Search for the cell housing the specified text and yield its (X, Y) center coordinate. 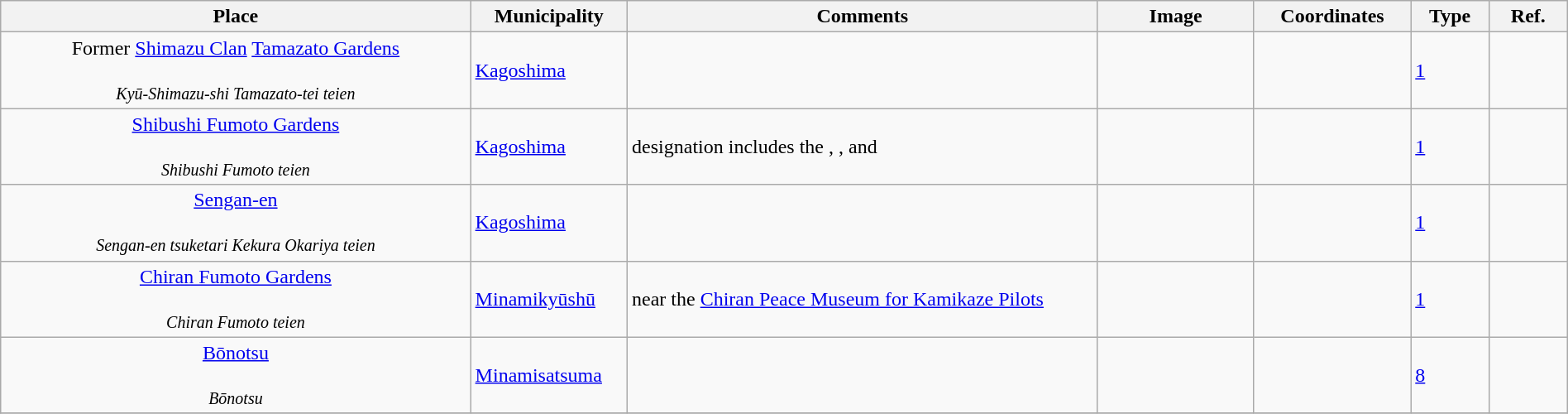
Sengan-enSengan-en tsuketari Kekura Okariya teien (236, 223)
Former Shimazu Clan Tamazato GardensKyū-Shimazu-shi Tamazato-tei teien (236, 70)
Shibushi Fumoto GardensShibushi Fumoto teien (236, 147)
Type (1451, 17)
BōnotsuBōnotsu (236, 375)
Image (1176, 17)
Chiran Fumoto GardensChiran Fumoto teien (236, 299)
near the Chiran Peace Museum for Kamikaze Pilots (863, 299)
Minamikyūshū (549, 299)
Coordinates (1331, 17)
8 (1451, 375)
Comments (863, 17)
Place (236, 17)
Ref. (1528, 17)
designation includes the , , and (863, 147)
Minamisatsuma (549, 375)
Municipality (549, 17)
